Detect which cell encompasses the target text, then output its [x, y] center coordinate. 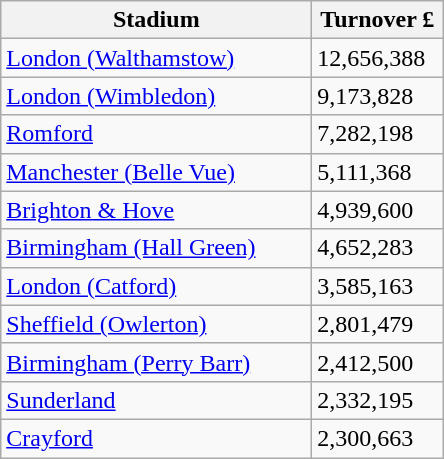
2,801,479 [378, 324]
2,300,663 [378, 438]
Manchester (Belle Vue) [156, 172]
Birmingham (Perry Barr) [156, 362]
9,173,828 [378, 96]
2,332,195 [378, 400]
Sunderland [156, 400]
7,282,198 [378, 134]
4,652,283 [378, 248]
3,585,163 [378, 286]
London (Wimbledon) [156, 96]
4,939,600 [378, 210]
London (Walthamstow) [156, 58]
2,412,500 [378, 362]
London (Catford) [156, 286]
12,656,388 [378, 58]
5,111,368 [378, 172]
Turnover £ [378, 20]
Birmingham (Hall Green) [156, 248]
Romford [156, 134]
Sheffield (Owlerton) [156, 324]
Stadium [156, 20]
Brighton & Hove [156, 210]
Crayford [156, 438]
